Identify which cell holds the provided text, then report its [x, y] central coordinate. 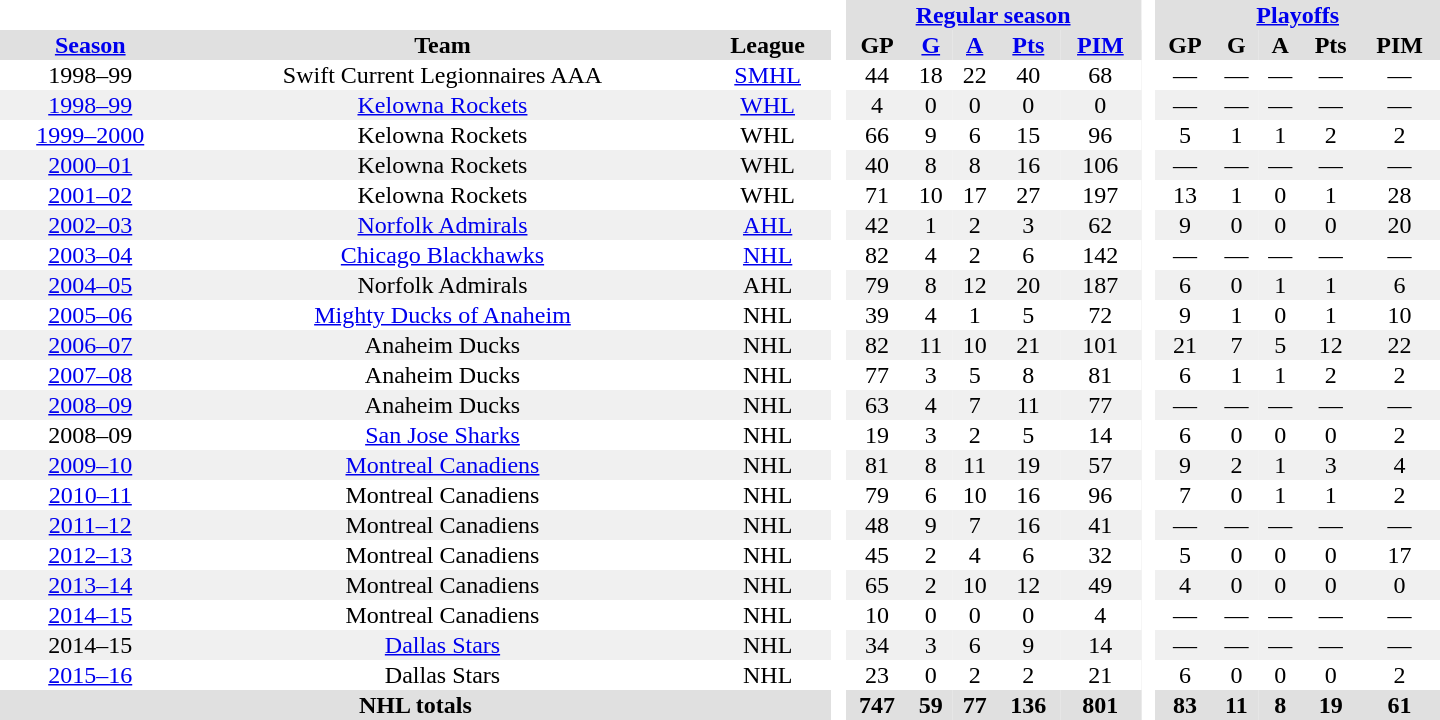
66 [876, 135]
2015–16 [90, 675]
2011–12 [90, 525]
2003–04 [90, 255]
18 [931, 75]
83 [1184, 705]
142 [1100, 255]
2000–01 [90, 165]
15 [1028, 135]
2002–03 [90, 225]
2010–11 [90, 495]
Swift Current Legionnaires AAA [442, 75]
68 [1100, 75]
League [768, 45]
747 [876, 705]
57 [1100, 465]
71 [876, 195]
49 [1100, 585]
187 [1100, 285]
SMHL [768, 75]
106 [1100, 165]
63 [876, 405]
101 [1100, 345]
2007–08 [90, 375]
2001–02 [90, 195]
72 [1100, 315]
13 [1184, 195]
Playoffs [1298, 15]
Chicago Blackhawks [442, 255]
Regular season [992, 15]
NHL totals [416, 705]
Mighty Ducks of Anaheim [442, 315]
Team [442, 45]
28 [1400, 195]
42 [876, 225]
2013–14 [90, 585]
34 [876, 645]
62 [1100, 225]
44 [876, 75]
39 [876, 315]
San Jose Sharks [442, 435]
801 [1100, 705]
2005–06 [90, 315]
65 [876, 585]
136 [1028, 705]
2006–07 [90, 345]
59 [931, 705]
2009–10 [90, 465]
2012–13 [90, 555]
Season [90, 45]
32 [1100, 555]
197 [1100, 195]
61 [1400, 705]
1999–2000 [90, 135]
2004–05 [90, 285]
27 [1028, 195]
23 [876, 675]
41 [1100, 525]
45 [876, 555]
48 [876, 525]
